Return the [X, Y] coordinate for the center point of the cell that contains the specified text.  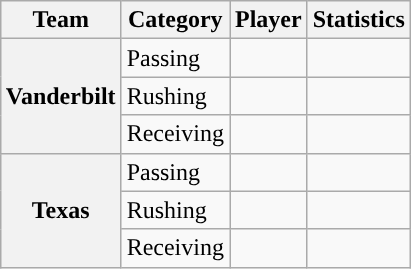
Player [269, 20]
Texas [60, 210]
Category [175, 20]
Team [60, 20]
Statistics [358, 20]
Vanderbilt [60, 96]
